Extract the (X, Y) coordinate from the center of the cell holding the provided text.  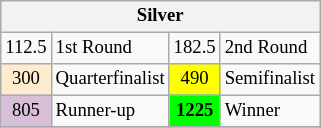
Winner (270, 112)
182.5 (194, 48)
805 (26, 112)
490 (194, 80)
Quarterfinalist (110, 80)
Runner-up (110, 112)
Silver (160, 16)
300 (26, 80)
112.5 (26, 48)
1st Round (110, 48)
Semifinalist (270, 80)
2nd Round (270, 48)
1225 (194, 112)
